Detect which cell encompasses the target text, then output its [X, Y] center coordinate. 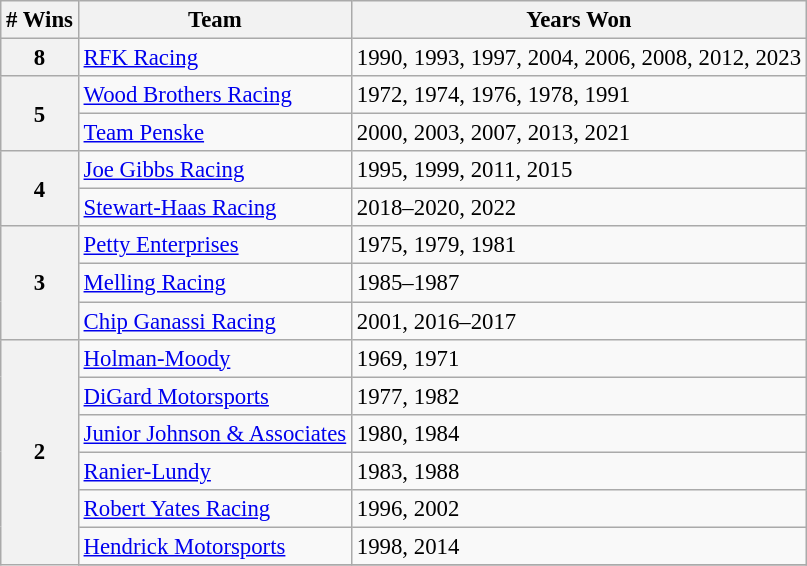
Stewart-Haas Racing [214, 208]
Years Won [578, 20]
Junior Johnson & Associates [214, 433]
1985–1987 [578, 283]
RFK Racing [214, 58]
Petty Enterprises [214, 245]
Melling Racing [214, 283]
3 [40, 282]
Joe Gibbs Racing [214, 170]
1995, 1999, 2011, 2015 [578, 170]
1975, 1979, 1981 [578, 245]
1972, 1974, 1976, 1978, 1991 [578, 95]
1969, 1971 [578, 358]
1983, 1988 [578, 471]
8 [40, 58]
Wood Brothers Racing [214, 95]
1990, 1993, 1997, 2004, 2006, 2008, 2012, 2023 [578, 58]
4 [40, 188]
Ranier-Lundy [214, 471]
2001, 2016–2017 [578, 321]
2 [40, 452]
5 [40, 114]
Team Penske [214, 133]
Chip Ganassi Racing [214, 321]
# Wins [40, 20]
1996, 2002 [578, 509]
Holman-Moody [214, 358]
1977, 1982 [578, 396]
Robert Yates Racing [214, 509]
2018–2020, 2022 [578, 208]
DiGard Motorsports [214, 396]
Team [214, 20]
2000, 2003, 2007, 2013, 2021 [578, 133]
Hendrick Motorsports [214, 546]
1980, 1984 [578, 433]
1998, 2014 [578, 546]
